Find where the given text appears and provide that cell's center as [x, y] coordinate. 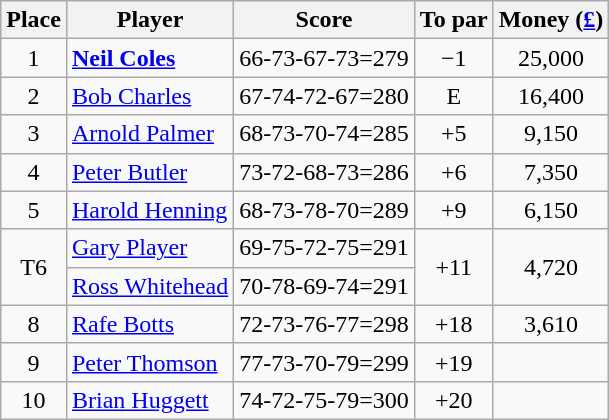
77-73-70-79=299 [324, 362]
+6 [454, 172]
To par [454, 20]
3 [34, 134]
73-72-68-73=286 [324, 172]
16,400 [551, 96]
Brian Huggett [150, 400]
Harold Henning [150, 210]
68-73-78-70=289 [324, 210]
10 [34, 400]
Money (£) [551, 20]
70-78-69-74=291 [324, 286]
8 [34, 324]
Arnold Palmer [150, 134]
T6 [34, 267]
68-73-70-74=285 [324, 134]
9,150 [551, 134]
6,150 [551, 210]
Neil Coles [150, 58]
5 [34, 210]
Peter Thomson [150, 362]
+5 [454, 134]
69-75-72-75=291 [324, 248]
+11 [454, 267]
Peter Butler [150, 172]
7,350 [551, 172]
9 [34, 362]
+18 [454, 324]
E [454, 96]
4 [34, 172]
66-73-67-73=279 [324, 58]
+19 [454, 362]
Score [324, 20]
+20 [454, 400]
1 [34, 58]
Gary Player [150, 248]
−1 [454, 58]
4,720 [551, 267]
72-73-76-77=298 [324, 324]
74-72-75-79=300 [324, 400]
2 [34, 96]
Bob Charles [150, 96]
Ross Whitehead [150, 286]
3,610 [551, 324]
Player [150, 20]
+9 [454, 210]
67-74-72-67=280 [324, 96]
Rafe Botts [150, 324]
Place [34, 20]
25,000 [551, 58]
